Search for the cell housing the specified text and yield its [X, Y] center coordinate. 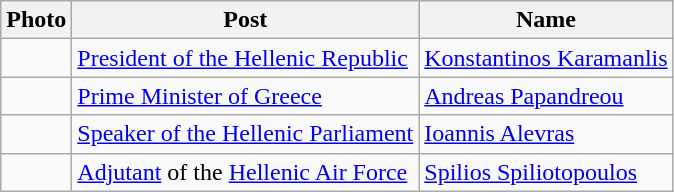
President of the Hellenic Republic [246, 58]
Speaker of the Hellenic Parliament [246, 134]
Prime Minister of Greece [246, 96]
Adjutant of the Hellenic Air Force [246, 172]
Ioannis Alevras [546, 134]
Photo [36, 20]
Name [546, 20]
Post [246, 20]
Spilios Spiliotopoulos [546, 172]
Andreas Papandreou [546, 96]
Konstantinos Karamanlis [546, 58]
